From the cell containing the given text, extract its center point as (x, y) coordinate. 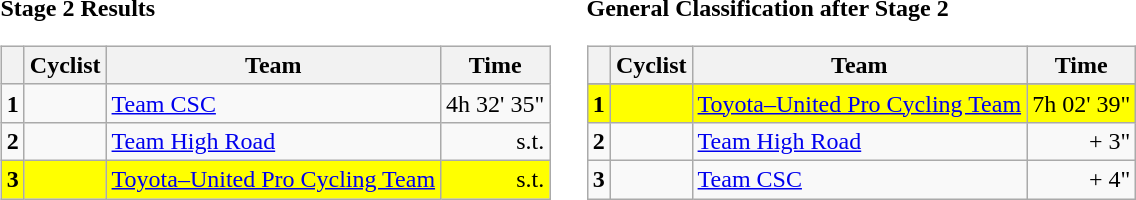
+ 4" (1082, 179)
+ 3" (1082, 141)
7h 02' 39" (1082, 103)
4h 32' 35" (496, 103)
